Capture the cell that displays the provided text and extract its [x, y] central coordinate. 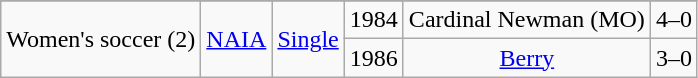
Single [308, 39]
NAIA [236, 39]
Cardinal Newman (MO) [526, 20]
1984 [374, 20]
Berry [526, 58]
4–0 [674, 20]
Women's soccer (2) [101, 39]
3–0 [674, 58]
1986 [374, 58]
